Output the [X, Y] coordinate of the center of the cell containing the given text.  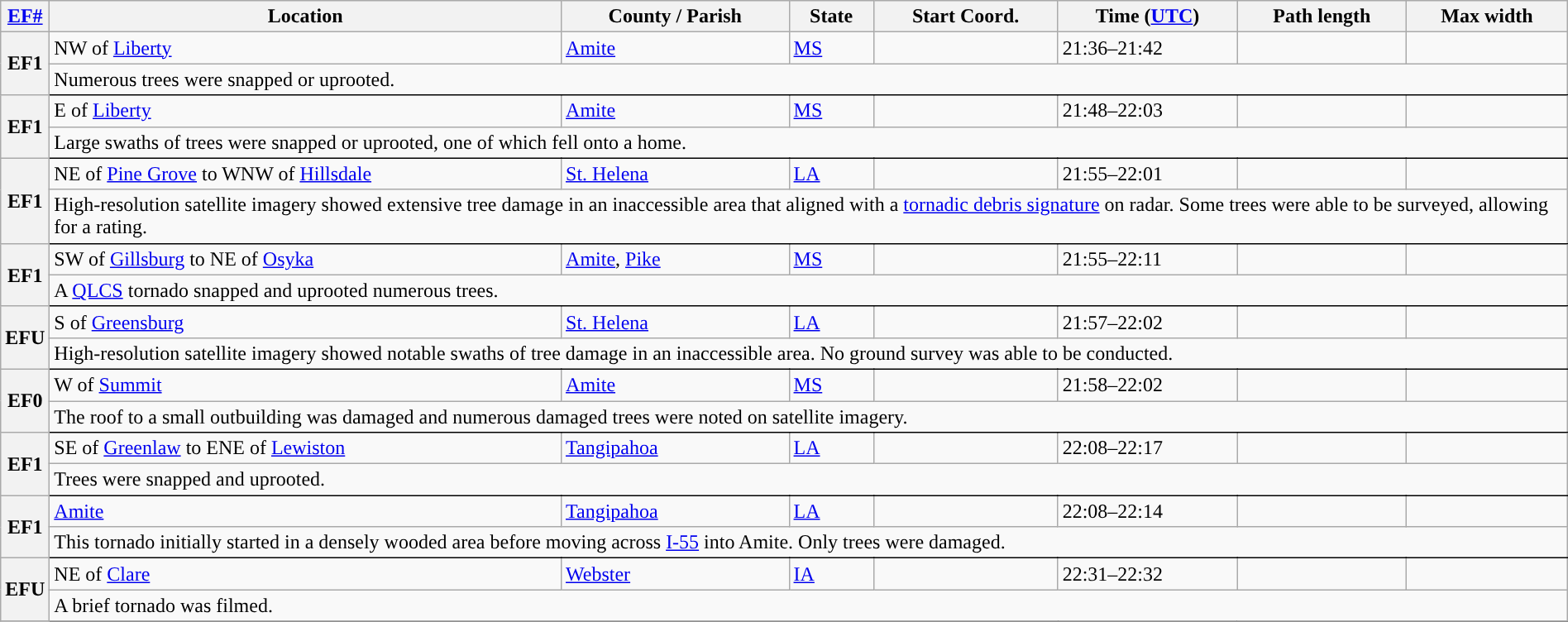
Large swaths of trees were snapped or uprooted, one of which fell onto a home. [809, 142]
Location [306, 17]
Numerous trees were snapped or uprooted. [809, 79]
S of Greensburg [306, 322]
21:48–22:03 [1148, 111]
21:36–21:42 [1148, 48]
Amite, Pike [676, 259]
NE of Pine Grove to WNW of Hillsdale [306, 174]
22:31–22:32 [1148, 574]
High-resolution satellite imagery showed notable swaths of tree damage in an inaccessible area. No ground survey was able to be conducted. [809, 353]
A QLCS tornado snapped and uprooted numerous trees. [809, 290]
This tornado initially started in a densely wooded area before moving across I-55 into Amite. Only trees were damaged. [809, 543]
A brief tornado was filmed. [809, 605]
State [831, 17]
County / Parish [676, 17]
SW of Gillsburg to NE of Osyka [306, 259]
SE of Greenlaw to ENE of Lewiston [306, 448]
Max width [1487, 17]
W of Summit [306, 385]
EF0 [25, 400]
Path length [1322, 17]
NW of Liberty [306, 48]
22:08–22:14 [1148, 511]
21:55–22:11 [1148, 259]
21:55–22:01 [1148, 174]
Webster [676, 574]
The roof to a small outbuilding was damaged and numerous damaged trees were noted on satellite imagery. [809, 416]
Time (UTC) [1148, 17]
21:57–22:02 [1148, 322]
IA [831, 574]
NE of Clare [306, 574]
Start Coord. [966, 17]
21:58–22:02 [1148, 385]
EF# [25, 17]
22:08–22:17 [1148, 448]
E of Liberty [306, 111]
Trees were snapped and uprooted. [809, 480]
